Pinpoint the cell where the given text exists, returning its (x, y) midpoint coordinate. 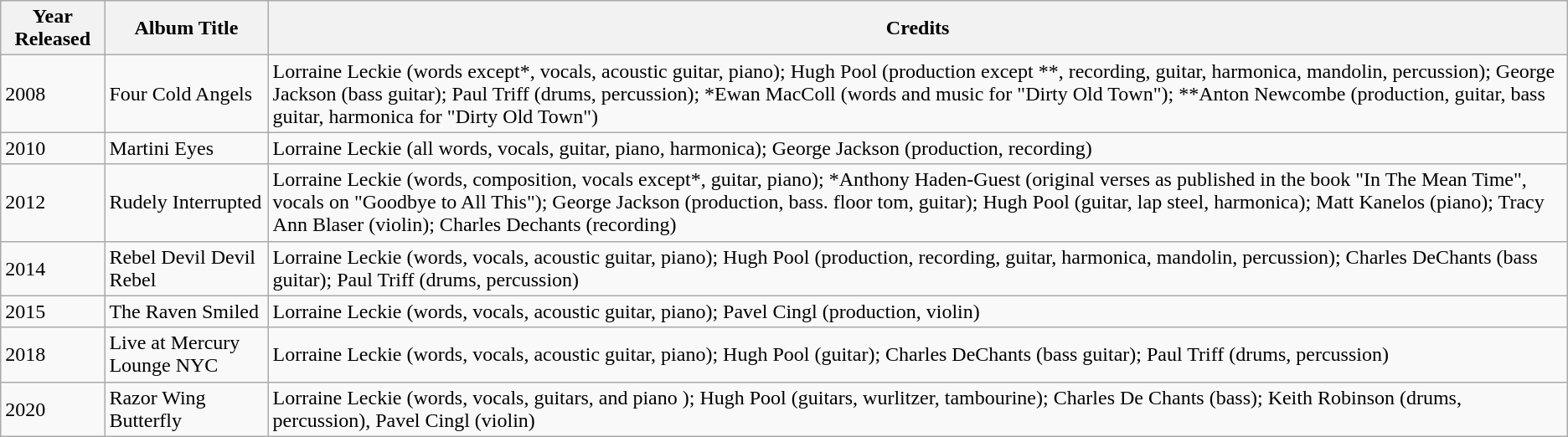
2008 (53, 94)
2012 (53, 203)
2010 (53, 148)
Razor Wing Butterfly (186, 409)
2015 (53, 311)
Year Released (53, 28)
Lorraine Leckie (words, vocals, acoustic guitar, piano); Hugh Pool (guitar); Charles DeChants (bass guitar); Paul Triff (drums, percussion) (918, 355)
Lorraine Leckie (all words, vocals, guitar, piano, harmonica); George Jackson (production, recording) (918, 148)
2020 (53, 409)
2014 (53, 268)
Rebel Devil Devil Rebel (186, 268)
Rudely Interrupted (186, 203)
Lorraine Leckie (words, vocals, acoustic guitar, piano); Pavel Cingl (production, violin) (918, 311)
Four Cold Angels (186, 94)
Live at Mercury Lounge NYC (186, 355)
2018 (53, 355)
The Raven Smiled (186, 311)
Album Title (186, 28)
Martini Eyes (186, 148)
Credits (918, 28)
